Search for the cell housing the specified text and yield its [x, y] center coordinate. 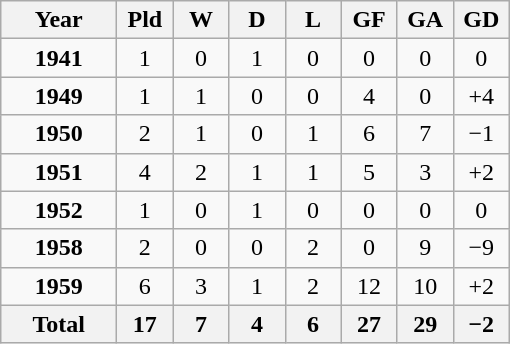
5 [369, 172]
27 [369, 324]
Year [59, 20]
1941 [59, 58]
17 [145, 324]
GD [481, 20]
GF [369, 20]
1949 [59, 96]
29 [425, 324]
−1 [481, 134]
L [313, 20]
12 [369, 286]
Total [59, 324]
1958 [59, 248]
1952 [59, 210]
+4 [481, 96]
1959 [59, 286]
1951 [59, 172]
−9 [481, 248]
GA [425, 20]
9 [425, 248]
1950 [59, 134]
Pld [145, 20]
D [257, 20]
−2 [481, 324]
W [201, 20]
10 [425, 286]
